Provide the (x, y) coordinate of the cell's center where the given text is located.  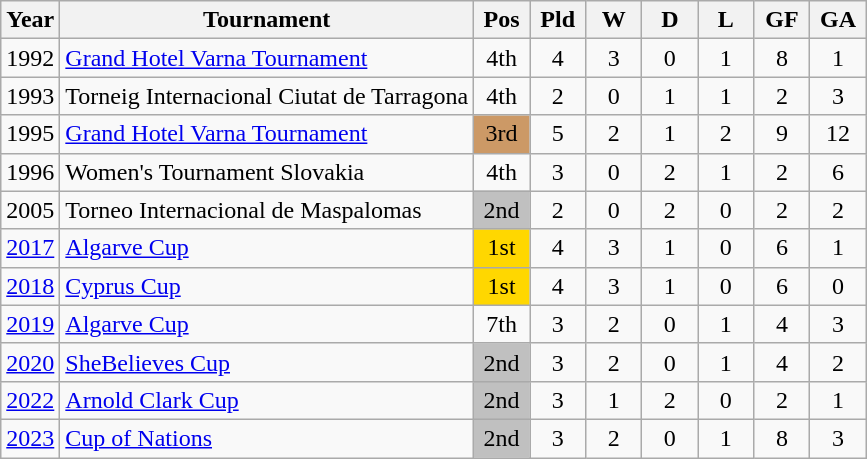
SheBelieves Cup (267, 362)
Arnold Clark Cup (267, 400)
Torneo Internacional de Maspalomas (267, 210)
GA (838, 20)
Torneig Internacional Ciutat de Tarragona (267, 96)
2019 (30, 324)
1995 (30, 134)
7th (502, 324)
Cup of Nations (267, 438)
1992 (30, 58)
2005 (30, 210)
Cyprus Cup (267, 286)
1993 (30, 96)
Women's Tournament Slovakia (267, 172)
9 (782, 134)
2020 (30, 362)
2023 (30, 438)
L (726, 20)
Pld (558, 20)
2022 (30, 400)
Year (30, 20)
GF (782, 20)
Tournament (267, 20)
2018 (30, 286)
D (670, 20)
Pos (502, 20)
12 (838, 134)
1996 (30, 172)
W (614, 20)
5 (558, 134)
3rd (502, 134)
2017 (30, 248)
